Return (X, Y) of the center of cell containing provided text 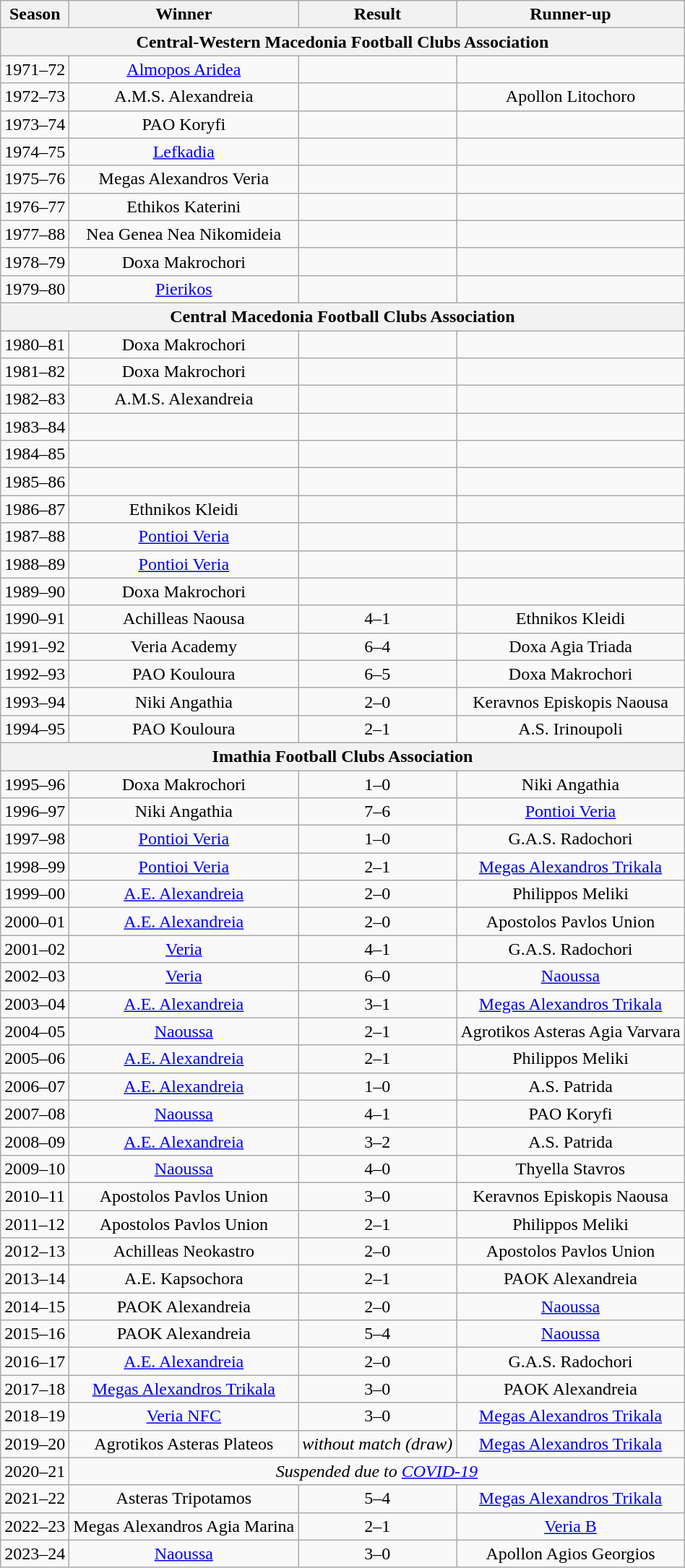
2003–04 (35, 1004)
2002–03 (35, 976)
1987–88 (35, 537)
3–1 (377, 1004)
1989–90 (35, 592)
1998–99 (35, 867)
2022–23 (35, 1526)
1981–82 (35, 372)
2004–05 (35, 1031)
1984–85 (35, 454)
Veria Academy (184, 646)
2016–17 (35, 1361)
1999–00 (35, 894)
Suspended due to COVID-19 (377, 1471)
2010–11 (35, 1196)
1980–81 (35, 345)
1972–73 (35, 97)
2009–10 (35, 1169)
3–2 (377, 1141)
Pierikos (184, 289)
2011–12 (35, 1224)
2006–07 (35, 1086)
2017–18 (35, 1389)
2005–06 (35, 1059)
1985–86 (35, 482)
1986–87 (35, 509)
Megas Alexandros Veria (184, 179)
1993–94 (35, 701)
Almopos Aridea (184, 69)
Runner-up (571, 14)
1991–92 (35, 646)
1997–98 (35, 839)
6–0 (377, 976)
2012–13 (35, 1252)
1978–79 (35, 261)
1977–88 (35, 234)
A.E. Kapsochora (184, 1279)
2018–19 (35, 1416)
2020–21 (35, 1471)
2001–02 (35, 949)
2019–20 (35, 1444)
4–0 (377, 1169)
Ethikos Katerini (184, 207)
6–5 (377, 674)
Veria B (571, 1526)
Lefkadia (184, 152)
Veria NFC (184, 1416)
Apollon Agios Georgios (571, 1554)
2008–09 (35, 1141)
Central-Western Macedonia Football Clubs Association (342, 42)
Achilleas Naousa (184, 619)
1971–72 (35, 69)
Apollon Litochoro (571, 97)
without match (draw) (377, 1444)
Agrotikos Asteras Plateos (184, 1444)
A.S. Irinoupoli (571, 729)
Central Macedonia Football Clubs Association (342, 316)
1976–77 (35, 207)
Doxa Agia Triada (571, 646)
2007–08 (35, 1114)
2013–14 (35, 1279)
1982–83 (35, 399)
1974–75 (35, 152)
6–4 (377, 646)
Thyella Stavros (571, 1169)
Agrotikos Asteras Agia Varvara (571, 1031)
1975–76 (35, 179)
Asteras Tripotamos (184, 1499)
1990–91 (35, 619)
Imathia Football Clubs Association (342, 756)
1994–95 (35, 729)
Nea Genea Nea Nikomideia (184, 234)
1983–84 (35, 427)
7–6 (377, 812)
2000–01 (35, 922)
Result (377, 14)
1973–74 (35, 124)
2021–22 (35, 1499)
2023–24 (35, 1554)
2014–15 (35, 1307)
Winner (184, 14)
1979–80 (35, 289)
2015–16 (35, 1334)
1996–97 (35, 812)
Season (35, 14)
Megas Alexandros Agia Marina (184, 1526)
Achilleas Neokastro (184, 1252)
1995–96 (35, 784)
1988–89 (35, 564)
1992–93 (35, 674)
